Scan for the cell matching the given text and deliver its [X, Y] coordinate at center. 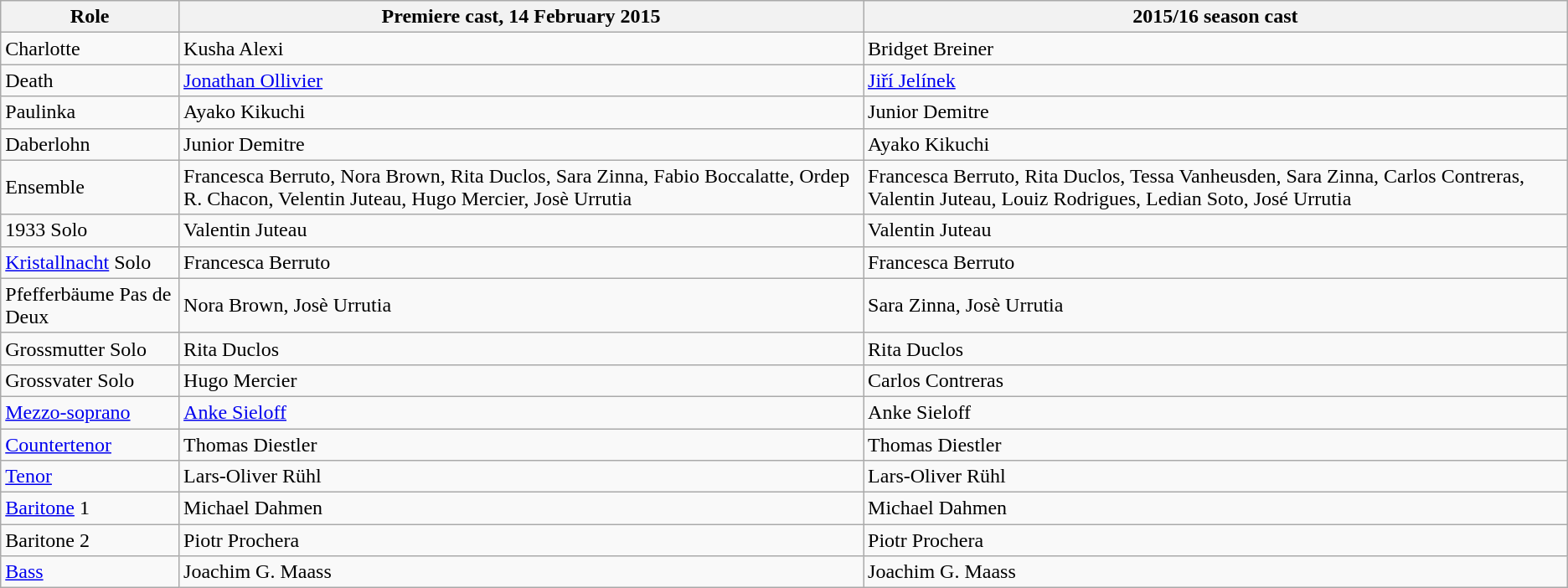
Baritone 1 [90, 508]
Ensemble [90, 188]
Carlos Contreras [1216, 380]
Kristallnacht Solo [90, 262]
Francesca Berruto, Nora Brown, Rita Duclos, Sara Zinna, Fabio Boccalatte, Ordep R. Chacon, Velentin Juteau, Hugo Mercier, Josè Urrutia [521, 188]
Jiří Jelínek [1216, 80]
Death [90, 80]
Tenor [90, 477]
Nora Brown, Josè Urrutia [521, 305]
Grossvater Solo [90, 380]
Bridget Breiner [1216, 49]
Hugo Mercier [521, 380]
Jonathan Ollivier [521, 80]
Bass [90, 572]
1933 Solo [90, 230]
Pfefferbäume Pas de Deux [90, 305]
Sara Zinna, Josè Urrutia [1216, 305]
Role [90, 17]
Grossmutter Solo [90, 348]
Mezzo-soprano [90, 412]
Premiere cast, 14 February 2015 [521, 17]
Charlotte [90, 49]
Francesca Berruto, Rita Duclos, Tessa Vanheusden, Sara Zinna, Carlos Contreras, Valentin Juteau, Louiz Rodrigues, Ledian Soto, José Urrutia [1216, 188]
Kusha Alexi [521, 49]
Countertenor [90, 445]
Baritone 2 [90, 540]
2015/16 season cast [1216, 17]
Daberlohn [90, 144]
Paulinka [90, 112]
